Locate the cell with the specified text and output its [x, y] center coordinate. 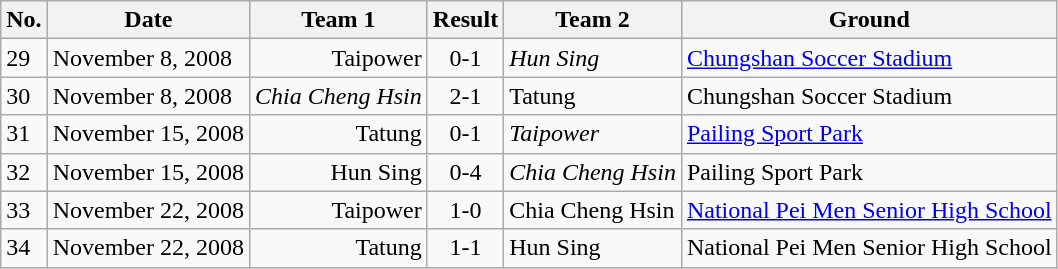
Team 1 [339, 20]
29 [24, 58]
2-1 [465, 96]
32 [24, 172]
1-1 [465, 248]
No. [24, 20]
1-0 [465, 210]
Result [465, 20]
Ground [869, 20]
31 [24, 134]
33 [24, 210]
Team 2 [593, 20]
0-4 [465, 172]
Date [148, 20]
34 [24, 248]
30 [24, 96]
